Locate the cell with the specified text and output its (x, y) center coordinate. 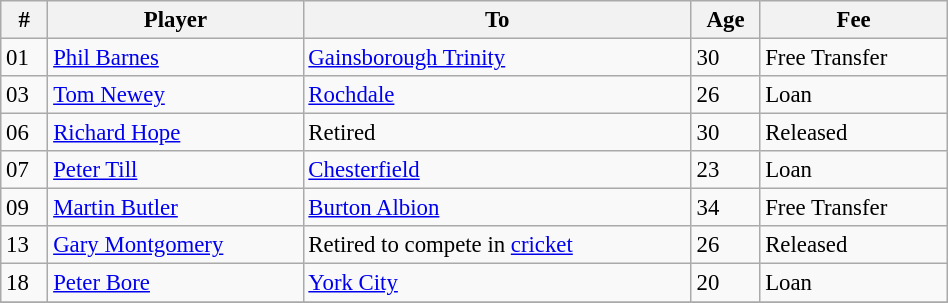
Peter Till (176, 170)
18 (24, 283)
01 (24, 58)
09 (24, 208)
34 (726, 208)
Chesterfield (497, 170)
Burton Albion (497, 208)
Phil Barnes (176, 58)
Tom Newey (176, 95)
Retired to compete in cricket (497, 245)
06 (24, 133)
23 (726, 170)
13 (24, 245)
Age (726, 20)
Peter Bore (176, 283)
Retired (497, 133)
York City (497, 283)
Martin Butler (176, 208)
07 (24, 170)
03 (24, 95)
Richard Hope (176, 133)
# (24, 20)
Gainsborough Trinity (497, 58)
Gary Montgomery (176, 245)
Rochdale (497, 95)
Fee (854, 20)
To (497, 20)
20 (726, 283)
Player (176, 20)
